Detect which cell encompasses the target text, then output its [x, y] center coordinate. 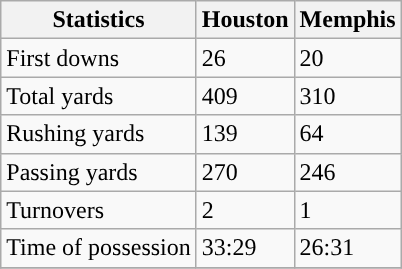
20 [348, 58]
26 [245, 58]
Statistics [99, 20]
First downs [99, 58]
Rushing yards [99, 134]
Time of possession [99, 248]
2 [245, 210]
246 [348, 172]
409 [245, 96]
Passing yards [99, 172]
1 [348, 210]
270 [245, 172]
Turnovers [99, 210]
26:31 [348, 248]
139 [245, 134]
64 [348, 134]
Houston [245, 20]
Memphis [348, 20]
310 [348, 96]
Total yards [99, 96]
33:29 [245, 248]
